From the cell containing the given text, extract its center point as (X, Y) coordinate. 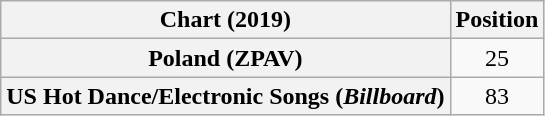
Position (497, 20)
25 (497, 58)
Poland (ZPAV) (226, 58)
83 (497, 96)
US Hot Dance/Electronic Songs (Billboard) (226, 96)
Chart (2019) (226, 20)
